Output the [X, Y] coordinate of the center of the cell containing the given text.  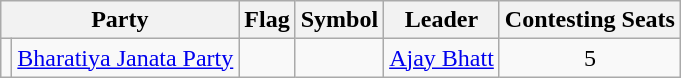
5 [590, 58]
Symbol [339, 20]
Flag [267, 20]
Party [120, 20]
Leader [442, 20]
Contesting Seats [590, 20]
Ajay Bhatt [442, 58]
Bharatiya Janata Party [126, 58]
